Locate the cell with the specified text and output its [X, Y] center coordinate. 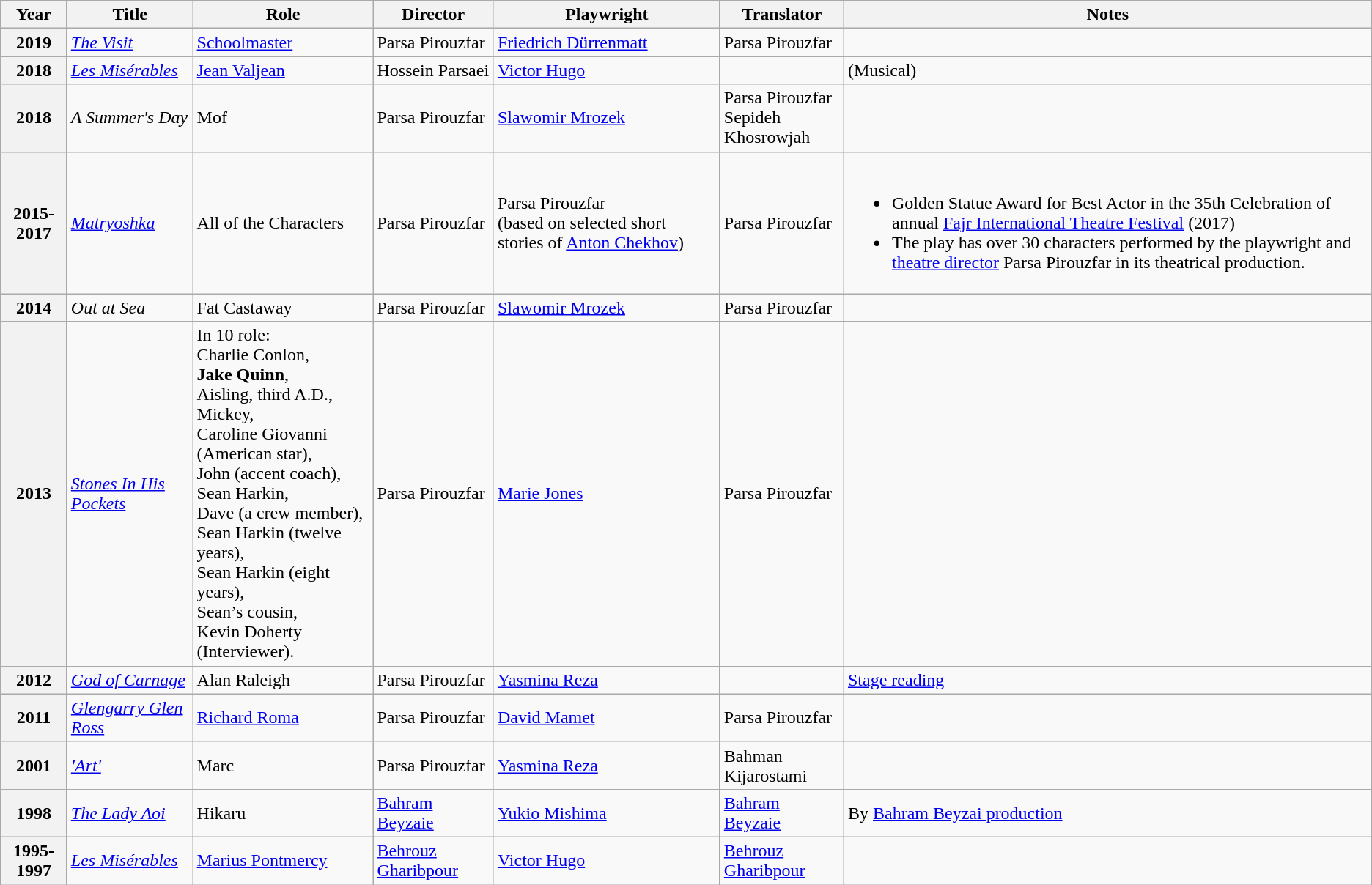
2012 [34, 680]
1995-1997 [34, 860]
1998 [34, 813]
Director [433, 15]
Alan Raleigh [283, 680]
Marius Pontmercy [283, 860]
Richard Roma [283, 718]
Translator [781, 15]
2001 [34, 765]
Fat Castaway [283, 308]
Marie Jones [607, 494]
David Mamet [607, 718]
Role [283, 15]
Hikaru [283, 813]
Friedrich Dürrenmatt [607, 42]
The Visit [130, 42]
Jean Valjean [283, 70]
God of Carnage [130, 680]
Mof [283, 118]
Year [34, 15]
(Musical) [1107, 70]
‌Bahman Kijarostami [781, 765]
Hossein Parsaei [433, 70]
Schoolmaster [283, 42]
Stage reading [1107, 680]
2011 [34, 718]
Title [130, 15]
All of the Characters [283, 223]
Playwright [607, 15]
The Lady Aoi [130, 813]
Glengarry Glen Ross [130, 718]
2019 [34, 42]
2015-2017 [34, 223]
Parsa Pirouzfar(based on selected short stories of Anton Chekhov) [607, 223]
Matryoshka [130, 223]
Yukio Mishima [607, 813]
Out at Sea [130, 308]
By Bahram Beyzai production [1107, 813]
Notes [1107, 15]
Marc [283, 765]
'Art' [130, 765]
2013 [34, 494]
Stones In His Pockets [130, 494]
A Summer's Day [130, 118]
2014 [34, 308]
Parsa PirouzfarSepideh Khosrowjah [781, 118]
